Identify which cell holds the provided text, then report its (x, y) central coordinate. 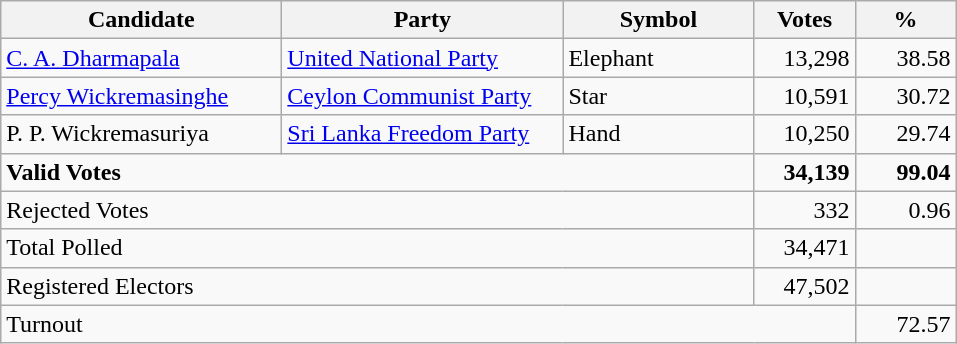
13,298 (804, 58)
Ceylon Communist Party (422, 96)
Percy Wickremasinghe (142, 96)
Symbol (658, 20)
Registered Electors (378, 286)
332 (804, 210)
Party (422, 20)
10,250 (804, 134)
29.74 (906, 134)
C. A. Dharmapala (142, 58)
United National Party (422, 58)
34,139 (804, 172)
10,591 (804, 96)
47,502 (804, 286)
72.57 (906, 324)
Candidate (142, 20)
Elephant (658, 58)
Votes (804, 20)
0.96 (906, 210)
99.04 (906, 172)
P. P. Wickremasuriya (142, 134)
30.72 (906, 96)
Valid Votes (378, 172)
% (906, 20)
Sri Lanka Freedom Party (422, 134)
Hand (658, 134)
Total Polled (378, 248)
Rejected Votes (378, 210)
38.58 (906, 58)
Turnout (428, 324)
34,471 (804, 248)
Star (658, 96)
